Output the (x, y) coordinate of the center of the cell containing the given text.  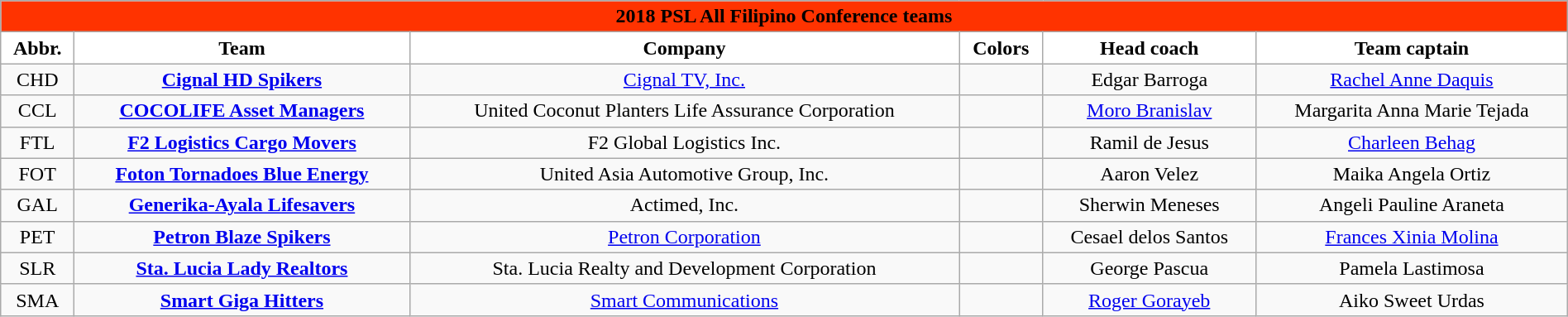
Actimed, Inc. (684, 205)
Team (242, 48)
United Coconut Planters Life Assurance Corporation (684, 111)
Head coach (1150, 48)
George Pascua (1150, 268)
Sta. Lucia Lady Realtors (242, 268)
Petron Blaze Spikers (242, 237)
Sherwin Meneses (1150, 205)
Foton Tornadoes Blue Energy (242, 174)
Ramil de Jesus (1150, 142)
Generika-Ayala Lifesavers (242, 205)
Cignal HD Spikers (242, 79)
Edgar Barroga (1150, 79)
SMA (38, 300)
2018 PSL All Filipino Conference teams (784, 17)
Angeli Pauline Araneta (1413, 205)
Rachel Anne Daquis (1413, 79)
Maika Angela Ortiz (1413, 174)
Company (684, 48)
Aiko Sweet Urdas (1413, 300)
Smart Communications (684, 300)
CCL (38, 111)
Abbr. (38, 48)
FOT (38, 174)
Moro Branislav (1150, 111)
Aaron Velez (1150, 174)
Pamela Lastimosa (1413, 268)
COCOLIFE Asset Managers (242, 111)
F2 Logistics Cargo Movers (242, 142)
Roger Gorayeb (1150, 300)
Margarita Anna Marie Tejada (1413, 111)
GAL (38, 205)
Charleen Behag (1413, 142)
Colors (1001, 48)
Sta. Lucia Realty and Development Corporation (684, 268)
PET (38, 237)
Frances Xinia Molina (1413, 237)
F2 Global Logistics Inc. (684, 142)
Team captain (1413, 48)
SLR (38, 268)
Petron Corporation (684, 237)
CHD (38, 79)
Cignal TV, Inc. (684, 79)
FTL (38, 142)
United Asia Automotive Group, Inc. (684, 174)
Cesael delos Santos (1150, 237)
Smart Giga Hitters (242, 300)
